Return the (X, Y) coordinate for the center point of the cell that contains the specified text.  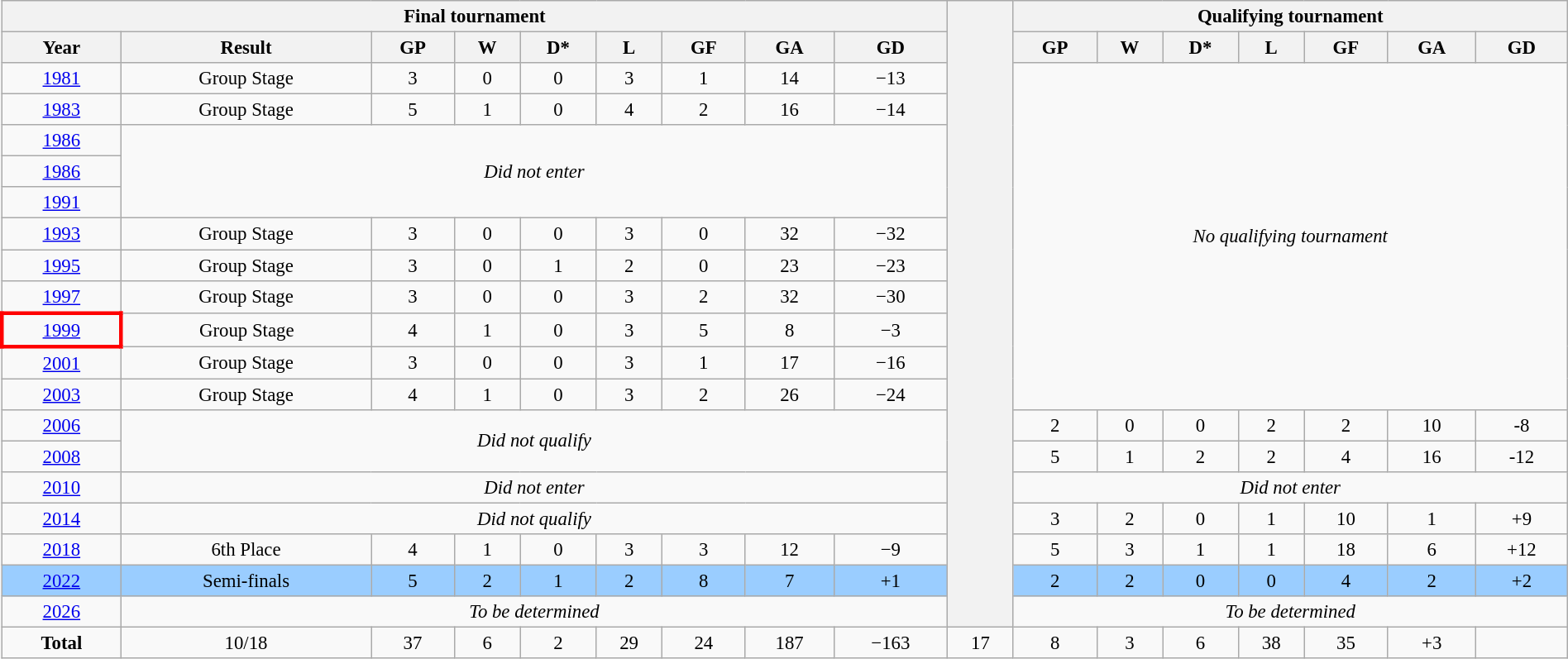
12 (789, 550)
Final tournament (475, 17)
2022 (61, 581)
2003 (61, 394)
+3 (1432, 643)
2018 (61, 550)
2001 (61, 362)
10/18 (246, 643)
+2 (1522, 581)
1995 (61, 265)
−9 (891, 550)
Year (61, 48)
+1 (891, 581)
Result (246, 48)
−14 (891, 110)
18 (1346, 550)
23 (789, 265)
24 (703, 643)
1993 (61, 234)
37 (414, 643)
Total (61, 643)
-12 (1522, 456)
1981 (61, 79)
6th Place (246, 550)
14 (789, 79)
−163 (891, 643)
1997 (61, 296)
187 (789, 643)
35 (1346, 643)
2006 (61, 426)
-8 (1522, 426)
2026 (61, 612)
−3 (891, 329)
−30 (891, 296)
+9 (1522, 518)
1999 (61, 329)
29 (629, 643)
1983 (61, 110)
No qualifying tournament (1290, 236)
−13 (891, 79)
7 (789, 581)
−16 (891, 362)
−24 (891, 394)
Semi-finals (246, 581)
38 (1271, 643)
−32 (891, 234)
2008 (61, 456)
2010 (61, 488)
26 (789, 394)
Qualifying tournament (1290, 17)
2014 (61, 518)
+12 (1522, 550)
−23 (891, 265)
1991 (61, 203)
